Find where the given text appears and provide that cell's center as [x, y] coordinate. 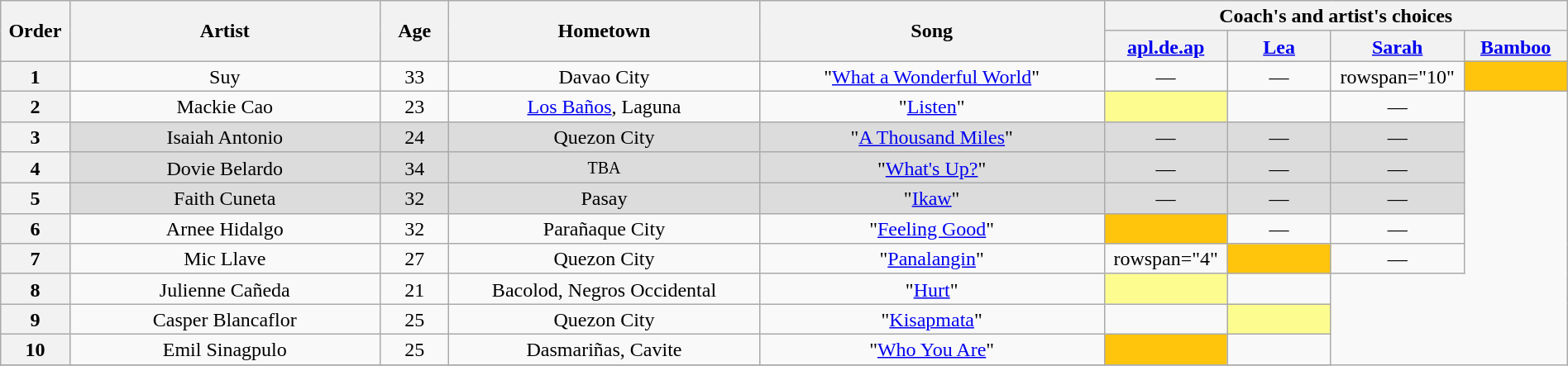
9 [35, 319]
"What's Up?" [931, 168]
Mic Llave [225, 259]
Isaiah Antonio [225, 137]
Davao City [604, 76]
Pasay [604, 198]
33 [414, 76]
TBA [604, 168]
1 [35, 76]
"A Thousand Miles" [931, 137]
Age [414, 31]
6 [35, 228]
Bamboo [1515, 46]
"Kisapmata" [931, 319]
"Feeling Good" [931, 228]
Sarah [1398, 46]
Song [931, 31]
8 [35, 289]
5 [35, 198]
"Panalangin" [931, 259]
27 [414, 259]
"Hurt" [931, 289]
"What a Wonderful World" [931, 76]
Hometown [604, 31]
3 [35, 137]
Los Baños, Laguna [604, 106]
Artist [225, 31]
Dovie Belardo [225, 168]
Lea [1279, 46]
apl.de.ap [1166, 46]
Mackie Cao [225, 106]
Suy [225, 76]
Dasmariñas, Cavite [604, 349]
24 [414, 137]
23 [414, 106]
rowspan="10" [1398, 76]
"Listen" [931, 106]
rowspan="4" [1166, 259]
Casper Blancaflor [225, 319]
Order [35, 31]
34 [414, 168]
"Who You Are" [931, 349]
"Ikaw" [931, 198]
7 [35, 259]
21 [414, 289]
Parañaque City [604, 228]
Emil Sinagpulo [225, 349]
Arnee Hidalgo [225, 228]
Faith Cuneta [225, 198]
4 [35, 168]
10 [35, 349]
2 [35, 106]
Bacolod, Negros Occidental [604, 289]
Julienne Cañeda [225, 289]
Coach's and artist's choices [1336, 17]
